Capture the cell that displays the provided text and extract its (X, Y) central coordinate. 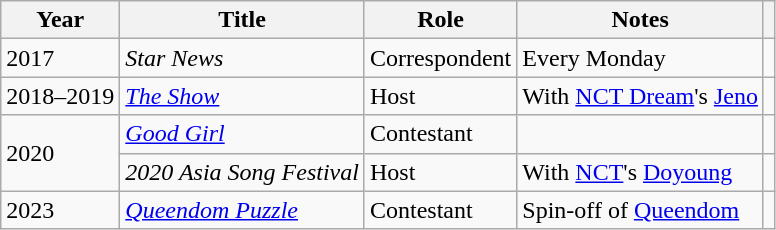
Good Girl (242, 134)
Year (60, 20)
Queendom Puzzle (242, 210)
2023 (60, 210)
With NCT Dream's Jeno (640, 96)
With NCT's Doyoung (640, 172)
2017 (60, 58)
The Show (242, 96)
Star News (242, 58)
2018–2019 (60, 96)
Title (242, 20)
2020 (60, 153)
2020 Asia Song Festival (242, 172)
Notes (640, 20)
Correspondent (440, 58)
Every Monday (640, 58)
Role (440, 20)
Spin-off of Queendom (640, 210)
